Scan for the cell matching the given text and deliver its [x, y] coordinate at center. 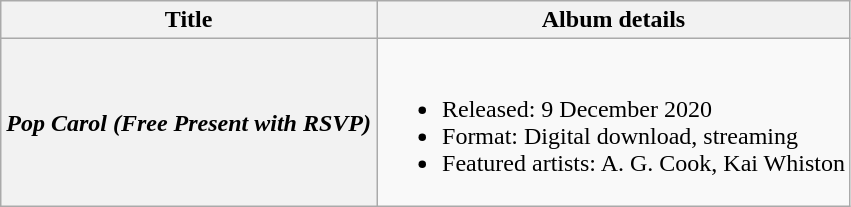
Pop Carol (Free Present with RSVP) [189, 122]
Album details [613, 20]
Released: 9 December 2020Format: Digital download, streamingFeatured artists: A. G. Cook, Kai Whiston [613, 122]
Title [189, 20]
